Extract the [X, Y] coordinate from the center of the cell holding the provided text.  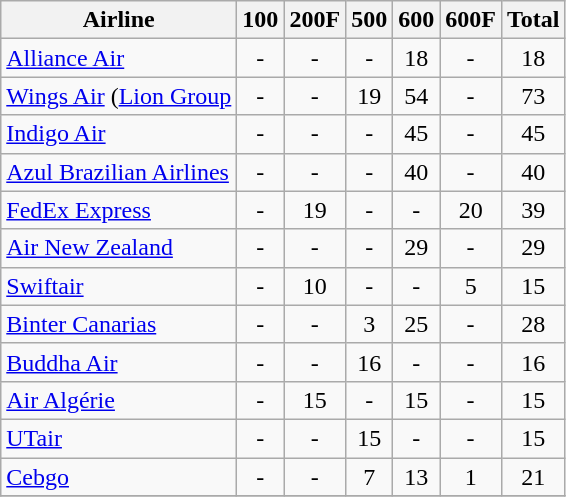
21 [533, 477]
Alliance Air [119, 58]
Total [533, 20]
Wings Air (Lion Group [119, 96]
Air Algérie [119, 400]
Air New Zealand [119, 248]
39 [533, 210]
5 [471, 286]
Airline [119, 20]
200F [315, 20]
FedEx Express [119, 210]
100 [260, 20]
54 [416, 96]
20 [471, 210]
Buddha Air [119, 362]
500 [370, 20]
25 [416, 324]
600F [471, 20]
7 [370, 477]
13 [416, 477]
Azul Brazilian Airlines [119, 172]
600 [416, 20]
10 [315, 286]
3 [370, 324]
Swiftair [119, 286]
28 [533, 324]
UTair [119, 438]
73 [533, 96]
Cebgo [119, 477]
Binter Canarias [119, 324]
Indigo Air [119, 134]
1 [471, 477]
